Identify which cell holds the provided text, then report its [x, y] central coordinate. 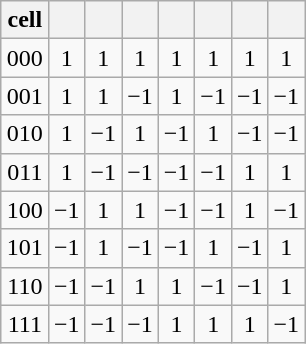
000 [24, 58]
111 [24, 324]
010 [24, 134]
001 [24, 96]
101 [24, 248]
cell [24, 20]
100 [24, 210]
110 [24, 286]
011 [24, 172]
